Determine the [x, y] coordinate at the center of the cell enclosing the given text.  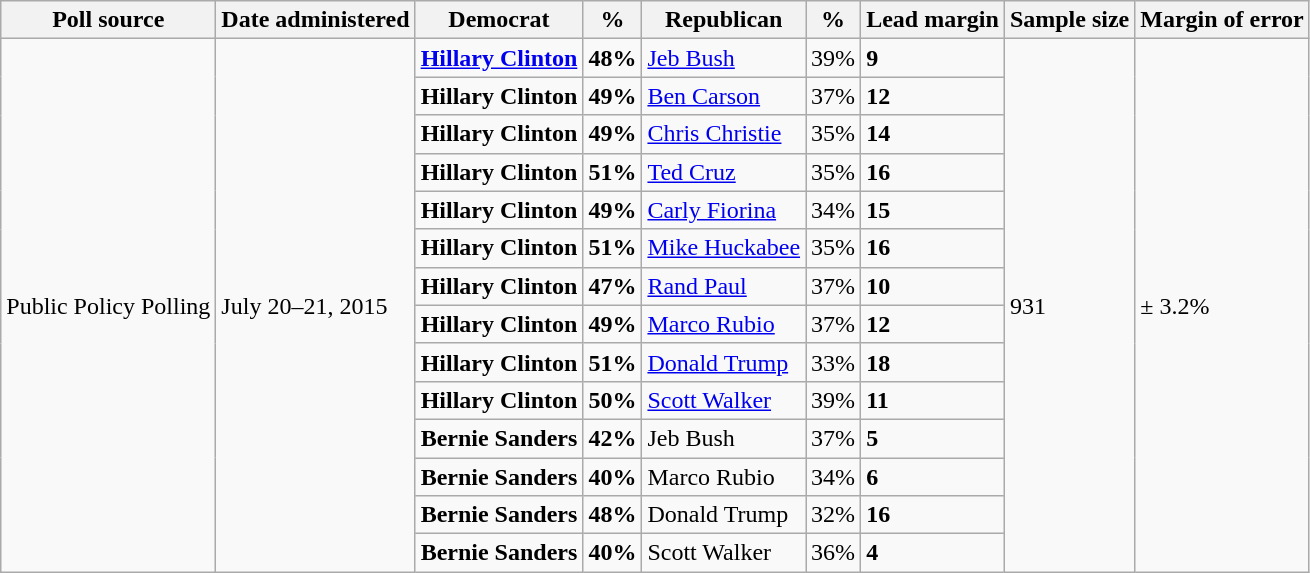
33% [834, 362]
± 3.2% [1222, 306]
Chris Christie [724, 134]
Ben Carson [724, 96]
10 [933, 286]
Margin of error [1222, 20]
11 [933, 400]
15 [933, 210]
Poll source [108, 20]
Lead margin [933, 20]
Carly Fiorina [724, 210]
Ted Cruz [724, 172]
Mike Huckabee [724, 248]
47% [612, 286]
6 [933, 477]
18 [933, 362]
9 [933, 58]
14 [933, 134]
36% [834, 553]
Sample size [1069, 20]
Public Policy Polling [108, 306]
Date administered [316, 20]
50% [612, 400]
Republican [724, 20]
32% [834, 515]
Rand Paul [724, 286]
42% [612, 438]
4 [933, 553]
931 [1069, 306]
5 [933, 438]
Democrat [499, 20]
July 20–21, 2015 [316, 306]
